Return (x, y) of the center of cell containing provided text 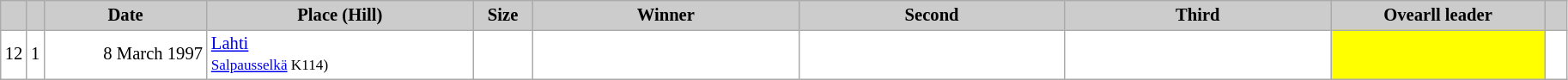
Third (1198, 15)
Date (125, 15)
Ovearll leader (1438, 15)
Place (Hill) (340, 15)
Winner (665, 15)
12 (14, 54)
1 (35, 54)
LahtiSalpausselkä K114) (340, 54)
Size (503, 15)
Second (932, 15)
8 March 1997 (125, 54)
